Return (x, y) of the center of cell containing provided text 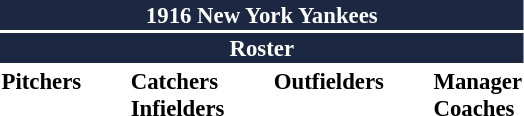
1916 New York Yankees (262, 15)
Roster (262, 48)
